Return [x, y] of the center of cell containing provided text 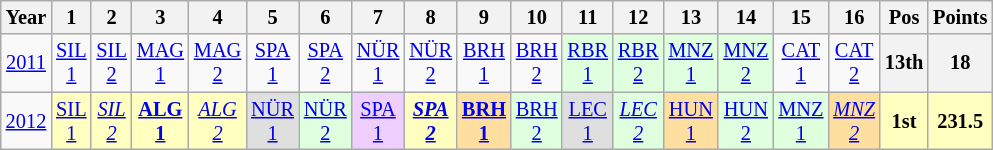
2011 [26, 63]
13th [904, 63]
231.5 [960, 121]
2 [111, 17]
CAT1 [800, 63]
7 [378, 17]
3 [160, 17]
4 [218, 17]
13 [690, 17]
MAG1 [160, 63]
Pos [904, 17]
CAT2 [854, 63]
HUN1 [690, 121]
ALG2 [218, 121]
5 [272, 17]
15 [800, 17]
10 [537, 17]
RBR2 [638, 63]
8 [430, 17]
14 [746, 17]
6 [326, 17]
HUN2 [746, 121]
RBR1 [587, 63]
1st [904, 121]
Year [26, 17]
MAG2 [218, 63]
11 [587, 17]
Points [960, 17]
2012 [26, 121]
ALG1 [160, 121]
LEC2 [638, 121]
18 [960, 63]
1 [71, 17]
16 [854, 17]
12 [638, 17]
LEC1 [587, 121]
9 [484, 17]
